Locate the cell with the specified text and output its (X, Y) center coordinate. 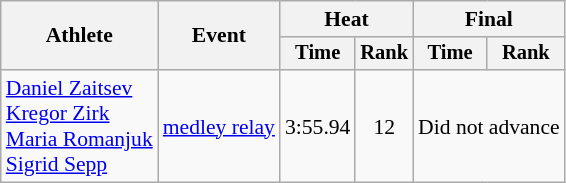
Event (219, 36)
Heat (346, 19)
Final (489, 19)
Did not advance (489, 126)
3:55.94 (318, 126)
medley relay (219, 126)
Daniel ZaitsevKregor ZirkMaria RomanjukSigrid Sepp (80, 126)
Athlete (80, 36)
12 (384, 126)
